Detect which cell encompasses the target text, then output its [x, y] center coordinate. 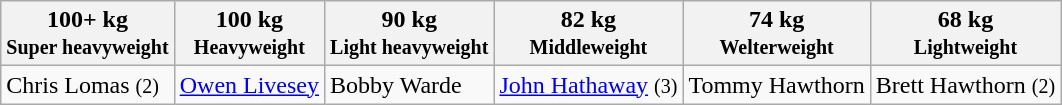
Bobby Warde [410, 85]
Brett Hawthorn (2) [965, 85]
68 kgLightweight [965, 34]
100+ kgSuper heavyweight [88, 34]
Owen Livesey [249, 85]
90 kgLight heavyweight [410, 34]
74 kgWelterweight [776, 34]
100 kgHeavyweight [249, 34]
John Hathaway (3) [588, 85]
Chris Lomas (2) [88, 85]
82 kgMiddleweight [588, 34]
Tommy Hawthorn [776, 85]
